Pinpoint the cell where the given text exists, returning its [x, y] midpoint coordinate. 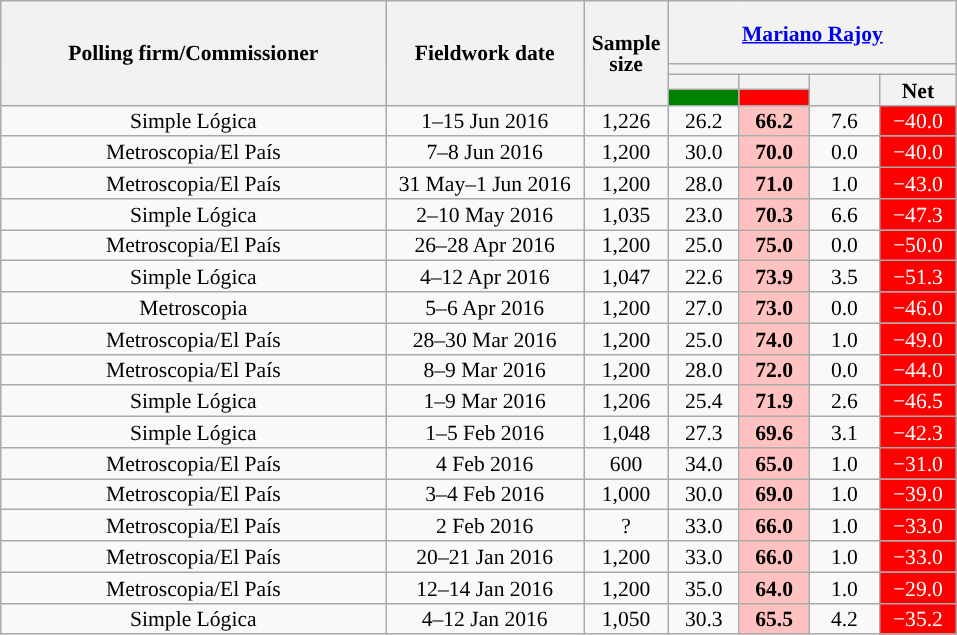
1,050 [626, 618]
5–6 Apr 2016 [485, 308]
1,047 [626, 276]
2.6 [844, 402]
4 Feb 2016 [485, 464]
600 [626, 464]
6.6 [844, 214]
4.2 [844, 618]
−29.0 [918, 588]
73.0 [774, 308]
22.6 [704, 276]
66.2 [774, 120]
8–9 Mar 2016 [485, 370]
1–9 Mar 2016 [485, 402]
−44.0 [918, 370]
−46.5 [918, 402]
65.5 [774, 618]
1–15 Jun 2016 [485, 120]
−35.2 [918, 618]
? [626, 526]
12–14 Jan 2016 [485, 588]
Fieldwork date [485, 53]
1,206 [626, 402]
−42.3 [918, 432]
Polling firm/Commissioner [194, 53]
70.0 [774, 152]
Mariano Rajoy [813, 32]
−46.0 [918, 308]
−50.0 [918, 246]
Sample size [626, 53]
30.3 [704, 618]
4–12 Jan 2016 [485, 618]
73.9 [774, 276]
35.0 [704, 588]
31 May–1 Jun 2016 [485, 184]
69.0 [774, 494]
70.3 [774, 214]
1,000 [626, 494]
7–8 Jun 2016 [485, 152]
4–12 Apr 2016 [485, 276]
20–21 Jan 2016 [485, 556]
25.4 [704, 402]
27.3 [704, 432]
3–4 Feb 2016 [485, 494]
74.0 [774, 338]
64.0 [774, 588]
−51.3 [918, 276]
7.6 [844, 120]
Metroscopia [194, 308]
−39.0 [918, 494]
2–10 May 2016 [485, 214]
26.2 [704, 120]
−49.0 [918, 338]
−31.0 [918, 464]
1–5 Feb 2016 [485, 432]
28–30 Mar 2016 [485, 338]
71.0 [774, 184]
69.6 [774, 432]
71.9 [774, 402]
Net [918, 90]
1,226 [626, 120]
65.0 [774, 464]
1,035 [626, 214]
75.0 [774, 246]
−43.0 [918, 184]
3.5 [844, 276]
3.1 [844, 432]
−47.3 [918, 214]
2 Feb 2016 [485, 526]
26–28 Apr 2016 [485, 246]
23.0 [704, 214]
27.0 [704, 308]
72.0 [774, 370]
1,048 [626, 432]
34.0 [704, 464]
